From the cell containing the given text, extract its center point as [X, Y] coordinate. 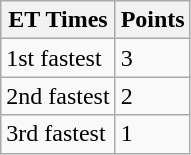
3 [152, 58]
3rd fastest [58, 134]
2nd fastest [58, 96]
2 [152, 96]
ET Times [58, 20]
1st fastest [58, 58]
1 [152, 134]
Points [152, 20]
